From the cell containing the given text, extract its center point as (x, y) coordinate. 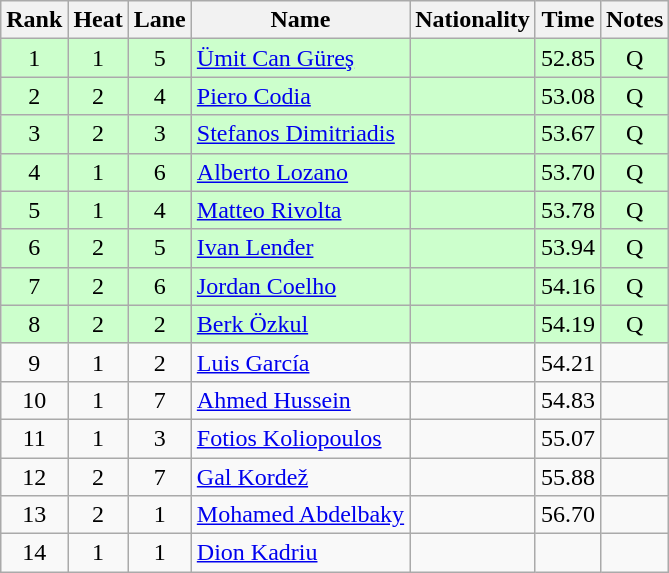
54.19 (568, 324)
Ivan Lenđer (300, 248)
Rank (34, 20)
56.70 (568, 515)
55.88 (568, 477)
11 (34, 438)
53.70 (568, 172)
Matteo Rivolta (300, 210)
Mohamed Abdelbaky (300, 515)
Heat (98, 20)
Piero Codia (300, 96)
Fotios Koliopoulos (300, 438)
12 (34, 477)
Time (568, 20)
54.21 (568, 362)
Jordan Coelho (300, 286)
8 (34, 324)
53.67 (568, 134)
52.85 (568, 58)
Ahmed Hussein (300, 400)
53.94 (568, 248)
14 (34, 553)
Dion Kadriu (300, 553)
Ümit Can Güreş (300, 58)
Berk Özkul (300, 324)
Notes (634, 20)
9 (34, 362)
Lane (160, 20)
Name (300, 20)
54.16 (568, 286)
Nationality (473, 20)
Alberto Lozano (300, 172)
53.78 (568, 210)
55.07 (568, 438)
Stefanos Dimitriadis (300, 134)
54.83 (568, 400)
53.08 (568, 96)
13 (34, 515)
Gal Kordež (300, 477)
Luis García (300, 362)
10 (34, 400)
